Output the (X, Y) coordinate of the center of the cell containing the given text.  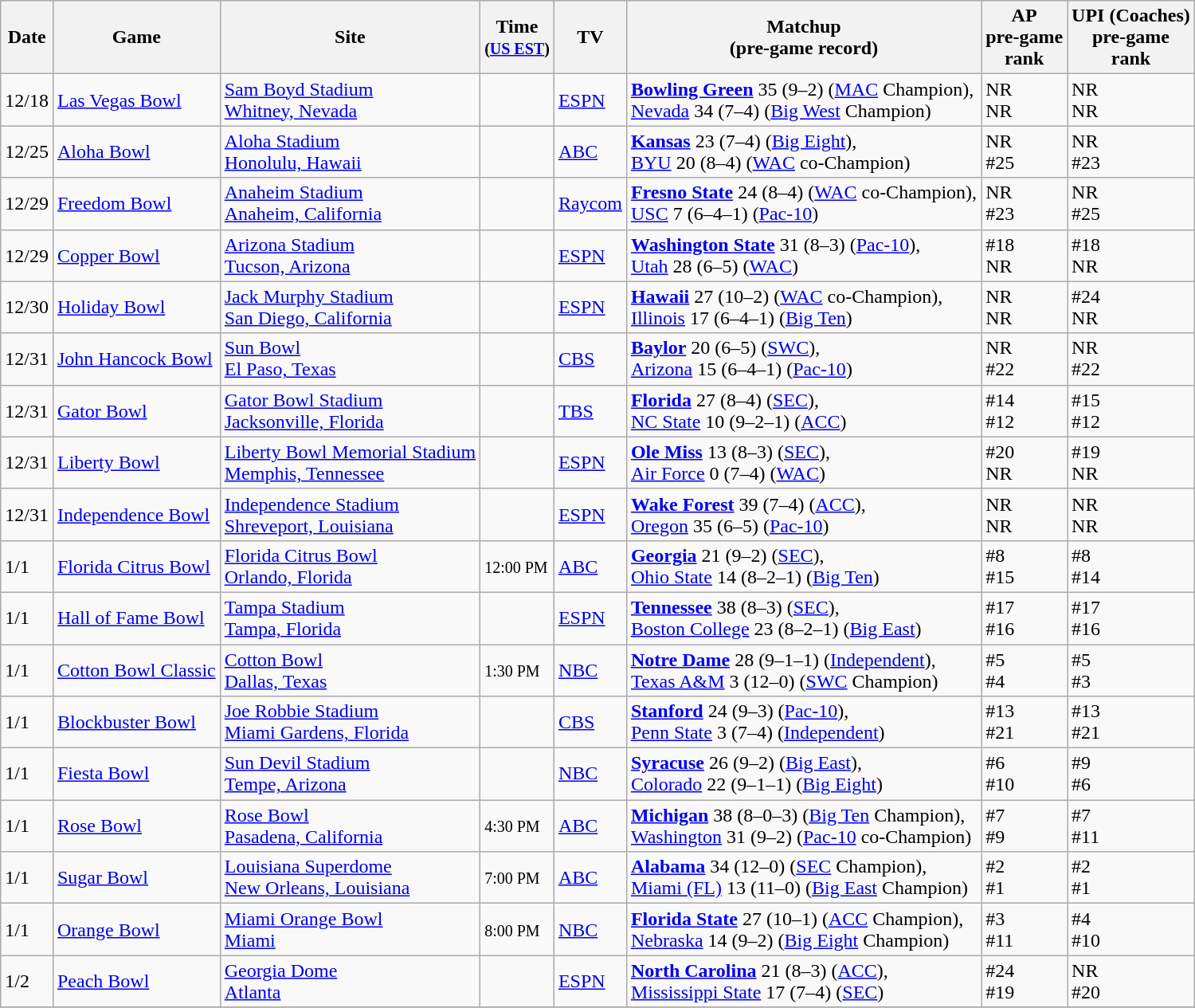
Cotton Bowl Classic (136, 669)
#5#3 (1131, 669)
#19NR (1131, 462)
Liberty Bowl Memorial Stadium Memphis, Tennessee (350, 462)
Sun Bowl El Paso, Texas (350, 359)
#7#11 (1131, 826)
12/18 (27, 100)
Georgia 21 (9–2) (SEC),Ohio State 14 (8–2–1) (Big Ten) (803, 566)
Anaheim Stadium Anaheim, California (350, 204)
Aloha Bowl (136, 151)
Liberty Bowl (136, 462)
John Hancock Bowl (136, 359)
Rose Bowl (136, 826)
#6#10 (1025, 775)
Florida 27 (8–4) (SEC),NC State 10 (9–2–1) (ACC) (803, 411)
#15#12 (1131, 411)
Louisiana Superdome New Orleans, Louisiana (350, 878)
Rose Bowl Pasadena, California (350, 826)
Site (350, 37)
Orange Bowl (136, 929)
Game (136, 37)
Baylor 20 (6–5) (SWC),Arizona 15 (6–4–1) (Pac-10) (803, 359)
Ole Miss 13 (8–3) (SEC),Air Force 0 (7–4) (WAC) (803, 462)
1/2 (27, 982)
Miami Orange Bowl Miami (350, 929)
Matchup(pre-game record) (803, 37)
Florida Citrus Bowl (136, 566)
Sam Boyd Stadium Whitney, Nevada (350, 100)
Aloha Stadium Honolulu, Hawaii (350, 151)
1:30 PM (518, 669)
Michigan 38 (8–0–3) (Big Ten Champion),Washington 31 (9–2) (Pac-10 co-Champion) (803, 826)
Holiday Bowl (136, 308)
Time(US EST) (518, 37)
12/25 (27, 151)
Florida Citrus Bowl Orlando, Florida (350, 566)
Washington State 31 (8–3) (Pac-10),Utah 28 (6–5) (WAC) (803, 255)
#24NR (1131, 308)
Fresno State 24 (8–4) (WAC co-Champion),USC 7 (6–4–1) (Pac-10) (803, 204)
Stanford 24 (9–3) (Pac-10),Penn State 3 (7–4) (Independent) (803, 722)
UPI (Coaches)pre-gamerank (1131, 37)
Tennessee 38 (8–3) (SEC),Boston College 23 (8–2–1) (Big East) (803, 618)
Cotton Bowl Dallas, Texas (350, 669)
#3#11 (1025, 929)
4:30 PM (518, 826)
#8#15 (1025, 566)
Sun Devil Stadium Tempe, Arizona (350, 775)
Wake Forest 39 (7–4) (ACC),Oregon 35 (6–5) (Pac-10) (803, 515)
Independence Stadium Shreveport, Louisiana (350, 515)
Sugar Bowl (136, 878)
#9#6 (1131, 775)
12:00 PM (518, 566)
Jack Murphy Stadium San Diego, California (350, 308)
Syracuse 26 (9–2) (Big East),Colorado 22 (9–1–1) (Big Eight) (803, 775)
Arizona Stadium Tucson, Arizona (350, 255)
Las Vegas Bowl (136, 100)
Alabama 34 (12–0) (SEC Champion),Miami (FL) 13 (11–0) (Big East Champion) (803, 878)
12/30 (27, 308)
Florida State 27 (10–1) (ACC Champion),Nebraska 14 (9–2) (Big Eight Champion) (803, 929)
7:00 PM (518, 878)
Hawaii 27 (10–2) (WAC co-Champion),Illinois 17 (6–4–1) (Big Ten) (803, 308)
Independence Bowl (136, 515)
Date (27, 37)
Peach Bowl (136, 982)
#4#10 (1131, 929)
Tampa Stadium Tampa, Florida (350, 618)
Freedom Bowl (136, 204)
Gator Bowl Stadium Jacksonville, Florida (350, 411)
TBS (590, 411)
Kansas 23 (7–4) (Big Eight),BYU 20 (8–4) (WAC co-Champion) (803, 151)
Hall of Fame Bowl (136, 618)
Blockbuster Bowl (136, 722)
Notre Dame 28 (9–1–1) (Independent),Texas A&M 3 (12–0) (SWC Champion) (803, 669)
NR#20 (1131, 982)
Bowling Green 35 (9–2) (MAC Champion),Nevada 34 (7–4) (Big West Champion) (803, 100)
North Carolina 21 (8–3) (ACC),Mississippi State 17 (7–4) (SEC) (803, 982)
Gator Bowl (136, 411)
Fiesta Bowl (136, 775)
#8#14 (1131, 566)
#24#19 (1025, 982)
#20NR (1025, 462)
#14#12 (1025, 411)
Raycom (590, 204)
#5#4 (1025, 669)
APpre-gamerank (1025, 37)
Georgia Dome Atlanta (350, 982)
Joe Robbie Stadium Miami Gardens, Florida (350, 722)
8:00 PM (518, 929)
TV (590, 37)
#7#9 (1025, 826)
Copper Bowl (136, 255)
